Determine the (x, y) coordinate at the center of the cell enclosing the given text.  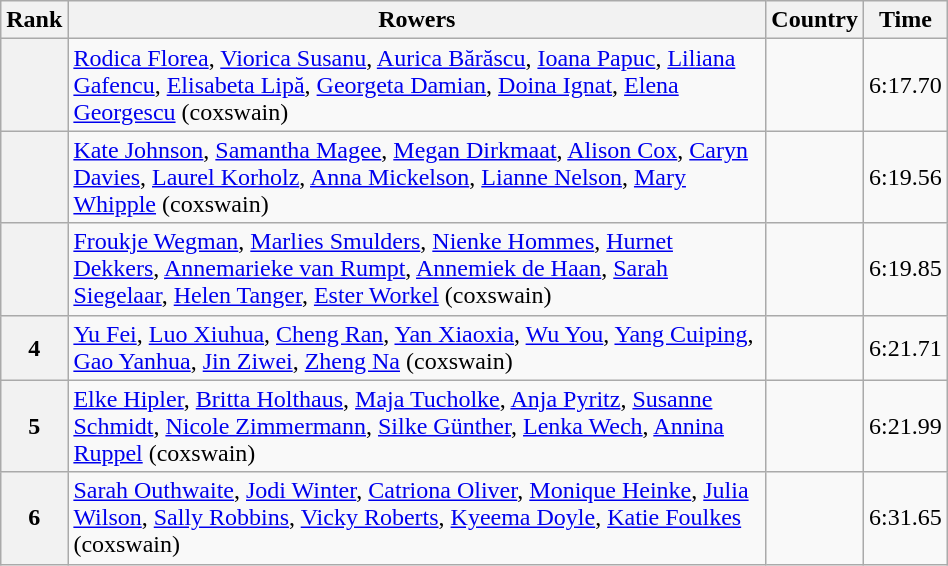
6 (34, 518)
6:19.85 (906, 269)
6:19.56 (906, 177)
Rowers (417, 20)
4 (34, 348)
6:21.71 (906, 348)
Sarah Outhwaite, Jodi Winter, Catriona Oliver, Monique Heinke, Julia Wilson, Sally Robbins, Vicky Roberts, Kyeema Doyle, Katie Foulkes (coxswain) (417, 518)
6:17.70 (906, 85)
Rank (34, 20)
Yu Fei, Luo Xiuhua, Cheng Ran, Yan Xiaoxia, Wu You, Yang Cuiping, Gao Yanhua, Jin Ziwei, Zheng Na (coxswain) (417, 348)
5 (34, 426)
Kate Johnson, Samantha Magee, Megan Dirkmaat, Alison Cox, Caryn Davies, Laurel Korholz, Anna Mickelson, Lianne Nelson, Mary Whipple (coxswain) (417, 177)
Country (815, 20)
6:21.99 (906, 426)
6:31.65 (906, 518)
Time (906, 20)
Rodica Florea, Viorica Susanu, Aurica Bărăscu, Ioana Papuc, Liliana Gafencu, Elisabeta Lipă, Georgeta Damian, Doina Ignat, Elena Georgescu (coxswain) (417, 85)
Elke Hipler, Britta Holthaus, Maja Tucholke, Anja Pyritz, Susanne Schmidt, Nicole Zimmermann, Silke Günther, Lenka Wech, Annina Ruppel (coxswain) (417, 426)
